Determine the [X, Y] coordinate at the center of the cell enclosing the given text.  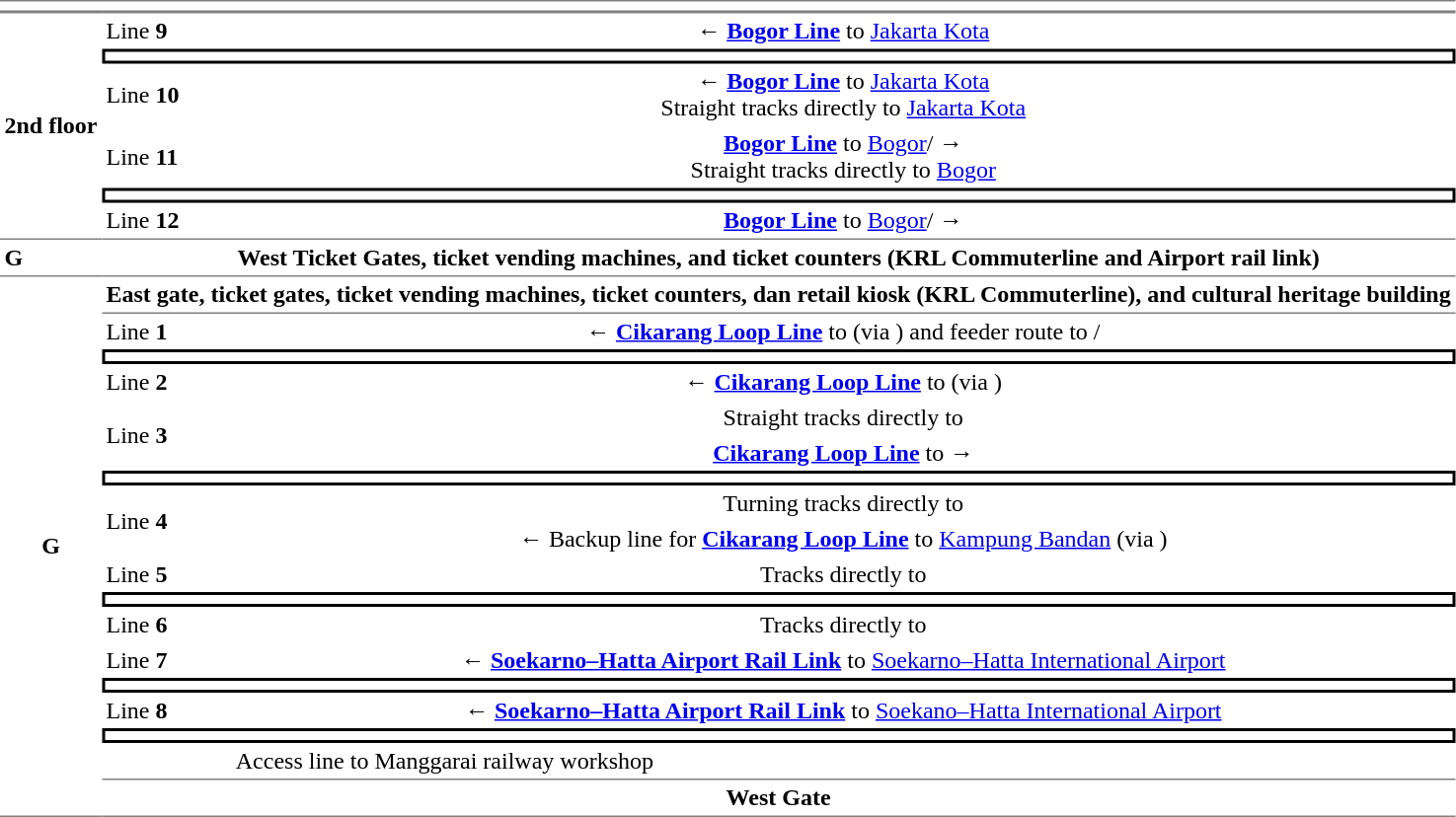
← Soekarno–Hatta Airport Rail Link to Soekano–Hatta International Airport [843, 710]
Line 4 [166, 521]
← Bogor Line to Jakarta Kota [843, 31]
Line 12 [166, 221]
Line 2 [166, 382]
Line 3 [166, 435]
Line 6 [166, 625]
← Bogor Line to Jakarta KotaStraight tracks directly to Jakarta Kota [843, 95]
Turning tracks directly to [843, 503]
← Cikarang Loop Line to (via ) and feeder route to / [843, 332]
Line 9 [166, 31]
Line 5 [166, 574]
Access line to Manggarai railway workshop [843, 761]
Line 11 [166, 158]
Straight tracks directly to [843, 417]
← Cikarang Loop Line to (via ) [843, 382]
West Gate [778, 797]
Bogor Line to Bogor/ → [843, 221]
Cikarang Loop Line to → [843, 453]
← Soekarno–Hatta Airport Rail Link to Soekarno–Hatta International Airport [843, 660]
2nd floor [51, 125]
Line 8 [166, 710]
West Ticket Gates, ticket vending machines, and ticket counters (KRL Commuterline and Airport rail link) [778, 258]
Line 7 [166, 660]
Line 1 [166, 332]
East gate, ticket gates, ticket vending machines, ticket counters, dan retail kiosk (KRL Commuterline), and cultural heritage building [778, 294]
← Backup line for Cikarang Loop Line to Kampung Bandan (via ) [843, 539]
Line 10 [166, 95]
Bogor Line to Bogor/ →Straight tracks directly to Bogor [843, 158]
